Scan for the cell matching the given text and deliver its [x, y] coordinate at center. 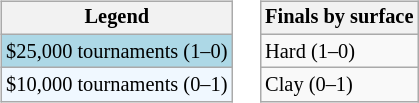
Finals by surface [339, 18]
Clay (0–1) [339, 85]
$10,000 tournaments (0–1) [116, 85]
Hard (1–0) [339, 51]
Legend [116, 18]
$25,000 tournaments (1–0) [116, 51]
